For the text-containing cell, return its midpoint in (X, Y) coordinate format. 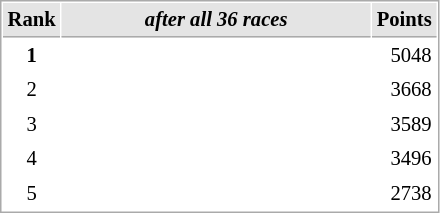
Points (404, 20)
2738 (404, 194)
4 (32, 158)
3 (32, 124)
after all 36 races (216, 20)
5048 (404, 56)
3668 (404, 90)
1 (32, 56)
3496 (404, 158)
2 (32, 90)
5 (32, 194)
Rank (32, 20)
3589 (404, 124)
